Search for the cell housing the specified text and yield its [x, y] center coordinate. 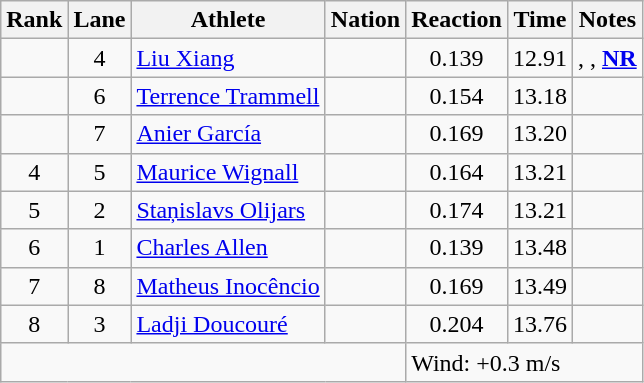
2 [100, 210]
0.154 [457, 96]
Liu Xiang [228, 58]
Notes [607, 20]
13.76 [540, 324]
Ladji Doucouré [228, 324]
Athlete [228, 20]
13.49 [540, 286]
0.174 [457, 210]
Anier García [228, 134]
Time [540, 20]
, , NR [607, 58]
Nation [365, 20]
Matheus Inocêncio [228, 286]
3 [100, 324]
13.18 [540, 96]
Rank [34, 20]
1 [100, 248]
Charles Allen [228, 248]
Staņislavs Olijars [228, 210]
Maurice Wignall [228, 172]
Lane [100, 20]
Reaction [457, 20]
Terrence Trammell [228, 96]
12.91 [540, 58]
13.20 [540, 134]
13.48 [540, 248]
Wind: +0.3 m/s [524, 362]
0.204 [457, 324]
0.164 [457, 172]
